Scan for the cell matching the given text and deliver its [x, y] coordinate at center. 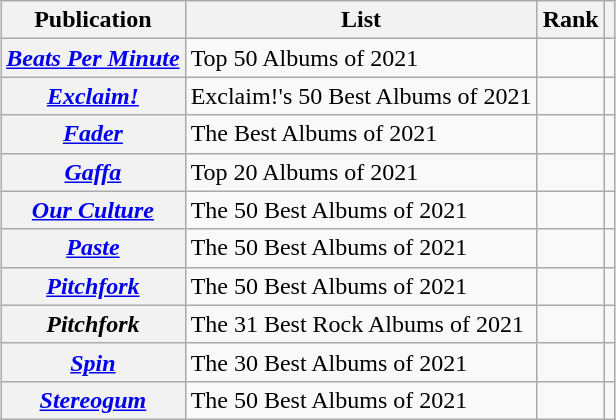
Gaffa [93, 172]
Paste [93, 248]
Our Culture [93, 210]
The Best Albums of 2021 [361, 134]
Top 50 Albums of 2021 [361, 58]
The 30 Best Albums of 2021 [361, 362]
Rank [570, 20]
Publication [93, 20]
Spin [93, 362]
Exclaim! [93, 96]
Exclaim!'s 50 Best Albums of 2021 [361, 96]
Fader [93, 134]
Stereogum [93, 400]
List [361, 20]
Beats Per Minute [93, 58]
The 31 Best Rock Albums of 2021 [361, 324]
Top 20 Albums of 2021 [361, 172]
